Extract the (x, y) coordinate from the center of the cell holding the provided text.  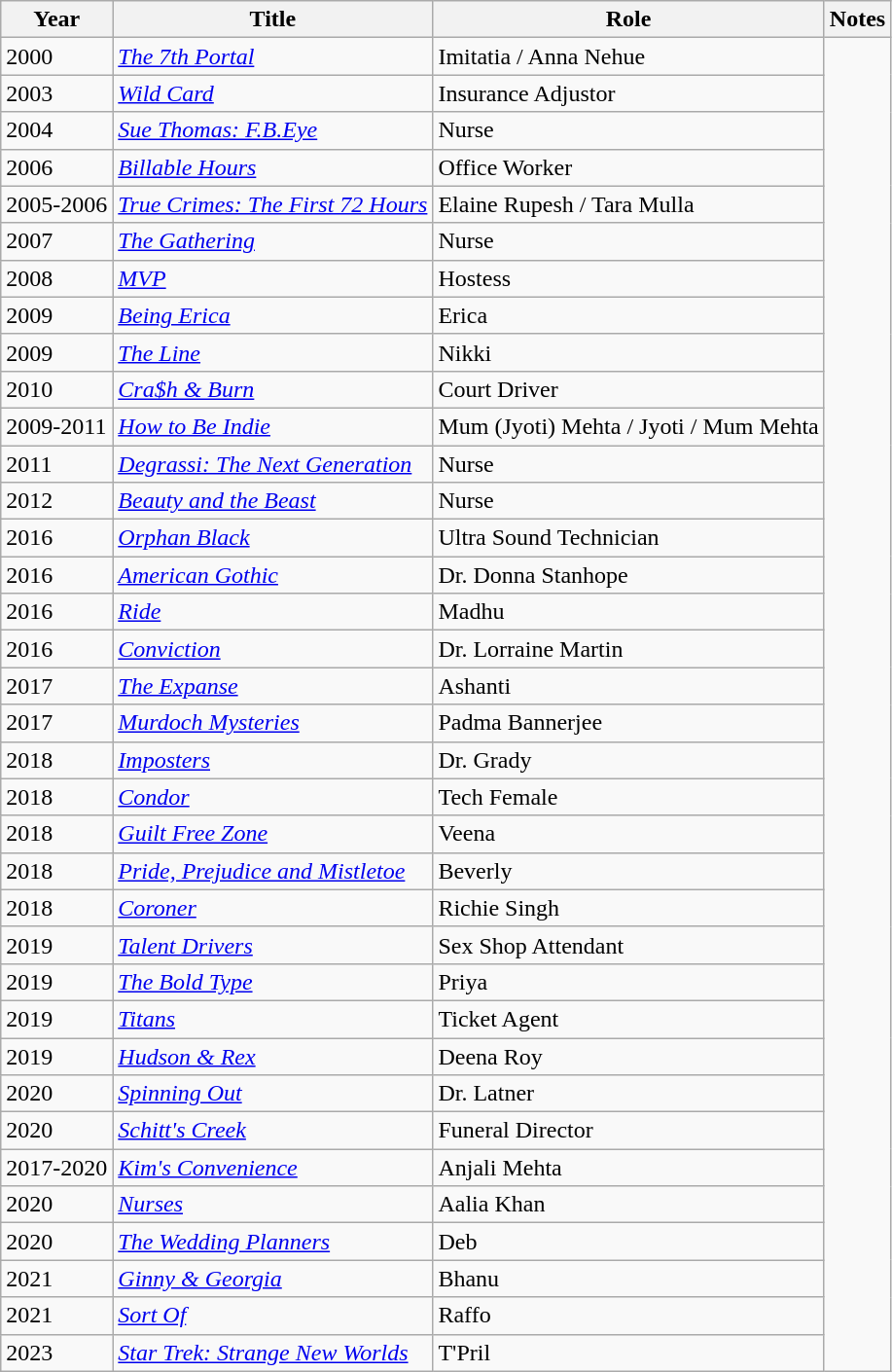
Court Driver (628, 389)
Deb (628, 1242)
Talent Drivers (272, 945)
Hudson & Rex (272, 1056)
2009-2011 (56, 426)
Condor (272, 797)
2017-2020 (56, 1168)
Richie Singh (628, 908)
How to Be Indie (272, 426)
Tech Female (628, 797)
Notes (857, 19)
Deena Roy (628, 1056)
2012 (56, 501)
Star Trek: Strange New Worlds (272, 1353)
Ginny & Georgia (272, 1279)
Beverly (628, 871)
The Bold Type (272, 982)
Titans (272, 1019)
Orphan Black (272, 538)
2023 (56, 1353)
2004 (56, 130)
The Gathering (272, 241)
The Expanse (272, 686)
Hostess (628, 278)
Dr. Donna Stanhope (628, 575)
American Gothic (272, 575)
Ticket Agent (628, 1019)
Dr. Grady (628, 760)
Office Worker (628, 167)
Ashanti (628, 686)
Bhanu (628, 1279)
Cra$h & Burn (272, 389)
2003 (56, 93)
Aalia Khan (628, 1205)
Sex Shop Attendant (628, 945)
T'Pril (628, 1353)
Anjali Mehta (628, 1168)
Nurses (272, 1205)
Schitt's Creek (272, 1131)
Degrassi: The Next Generation (272, 464)
Ride (272, 612)
Erica (628, 315)
Insurance Adjustor (628, 93)
Imposters (272, 760)
True Crimes: The First 72 Hours (272, 204)
2007 (56, 241)
Funeral Director (628, 1131)
Wild Card (272, 93)
2011 (56, 464)
The 7th Portal (272, 56)
Sort Of (272, 1316)
Mum (Jyoti) Mehta / Jyoti / Mum Mehta (628, 426)
Raffo (628, 1316)
Ultra Sound Technician (628, 538)
2008 (56, 278)
Being Erica (272, 315)
Billable Hours (272, 167)
Murdoch Mysteries (272, 723)
Elaine Rupesh / Tara Mulla (628, 204)
Pride, Prejudice and Mistletoe (272, 871)
2006 (56, 167)
Conviction (272, 649)
Beauty and the Beast (272, 501)
Veena (628, 834)
Imitatia / Anna Nehue (628, 56)
Coroner (272, 908)
Title (272, 19)
The Wedding Planners (272, 1242)
Madhu (628, 612)
Sue Thomas: F.B.Eye (272, 130)
Padma Bannerjee (628, 723)
Year (56, 19)
Dr. Latner (628, 1094)
2010 (56, 389)
Kim's Convenience (272, 1168)
Dr. Lorraine Martin (628, 649)
Spinning Out (272, 1094)
The Line (272, 352)
Role (628, 19)
Guilt Free Zone (272, 834)
2000 (56, 56)
2005-2006 (56, 204)
Nikki (628, 352)
MVP (272, 278)
Priya (628, 982)
